Scan for the cell matching the given text and deliver its (X, Y) coordinate at center. 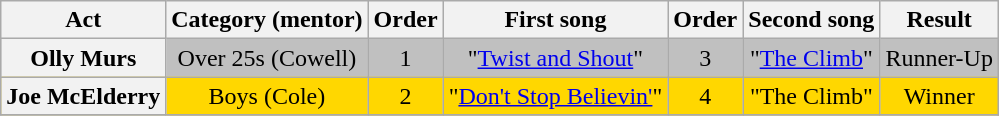
3 (706, 58)
4 (706, 96)
"Don't Stop Believin'" (556, 96)
Runner-Up (940, 58)
Winner (940, 96)
Boys (Cole) (267, 96)
Over 25s (Cowell) (267, 58)
Second song (812, 20)
Category (mentor) (267, 20)
Olly Murs (84, 58)
Result (940, 20)
2 (406, 96)
First song (556, 20)
Joe McElderry (84, 96)
Act (84, 20)
1 (406, 58)
"Twist and Shout" (556, 58)
